Detect which cell encompasses the target text, then output its [X, Y] center coordinate. 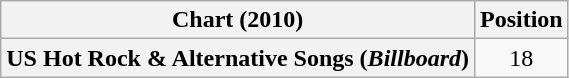
US Hot Rock & Alternative Songs (Billboard) [238, 58]
Chart (2010) [238, 20]
18 [521, 58]
Position [521, 20]
